Extract the [X, Y] coordinate from the center of the cell holding the provided text.  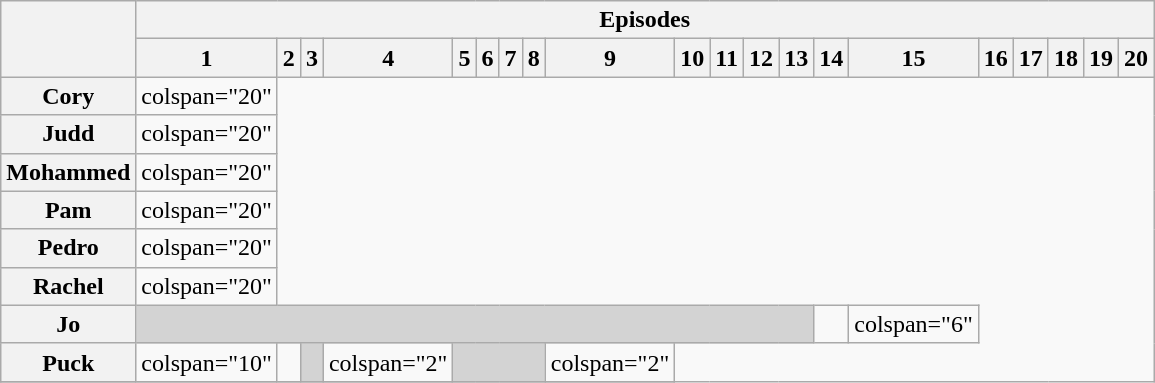
7 [510, 58]
colspan="10" [207, 362]
Episodes [645, 20]
Rachel [68, 286]
2 [288, 58]
11 [727, 58]
20 [1136, 58]
Pam [68, 210]
Cory [68, 96]
Judd [68, 134]
4 [388, 58]
Pedro [68, 248]
13 [796, 58]
15 [914, 58]
Mohammed [68, 172]
16 [996, 58]
6 [488, 58]
10 [692, 58]
1 [207, 58]
8 [534, 58]
5 [464, 58]
3 [312, 58]
Puck [68, 362]
18 [1066, 58]
9 [610, 58]
19 [1100, 58]
colspan="6" [914, 324]
12 [762, 58]
17 [1030, 58]
14 [832, 58]
Jo [68, 324]
